From the cell containing the given text, extract its center point as [X, Y] coordinate. 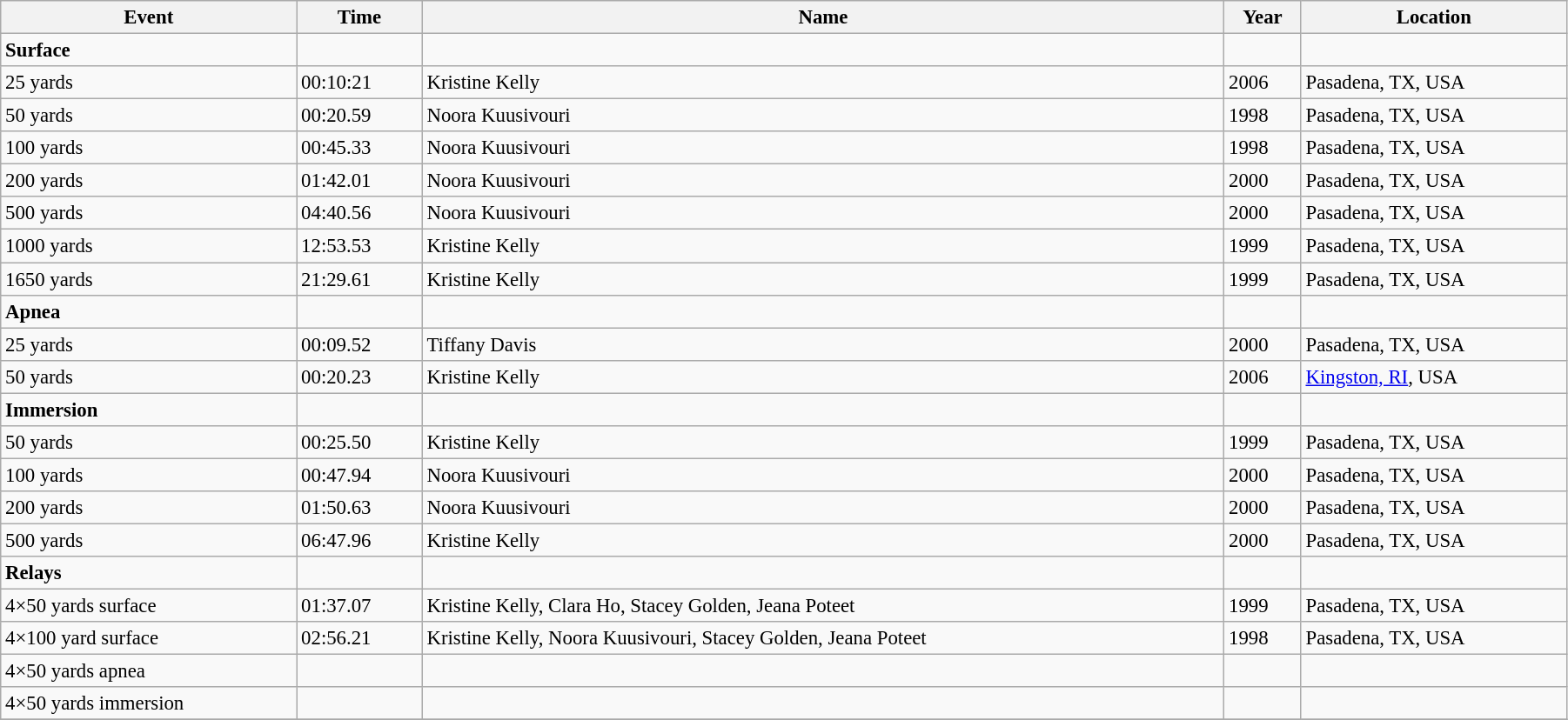
Year [1263, 17]
4×100 yard surface [149, 638]
1650 yards [149, 279]
06:47.96 [359, 540]
00:45.33 [359, 148]
01:50.63 [359, 508]
Kingston, RI, USA [1434, 377]
Name [823, 17]
Tiffany Davis [823, 344]
02:56.21 [359, 638]
Kristine Kelly, Clara Ho, Stacey Golden, Jeana Poteet [823, 606]
Surface [149, 50]
01:42.01 [359, 181]
Apnea [149, 311]
01:37.07 [359, 606]
Location [1434, 17]
4×50 yards apnea [149, 671]
00:20.23 [359, 377]
00:20.59 [359, 116]
Kristine Kelly, Noora Kuusivouri, Stacey Golden, Jeana Poteet [823, 638]
04:40.56 [359, 213]
21:29.61 [359, 279]
00:47.94 [359, 475]
4×50 yards surface [149, 606]
12:53.53 [359, 246]
00:25.50 [359, 443]
00:10:21 [359, 83]
00:09.52 [359, 344]
Event [149, 17]
1000 yards [149, 246]
Immersion [149, 410]
Relays [149, 573]
Time [359, 17]
4×50 yards immersion [149, 703]
